Scan for the cell matching the given text and deliver its [x, y] coordinate at center. 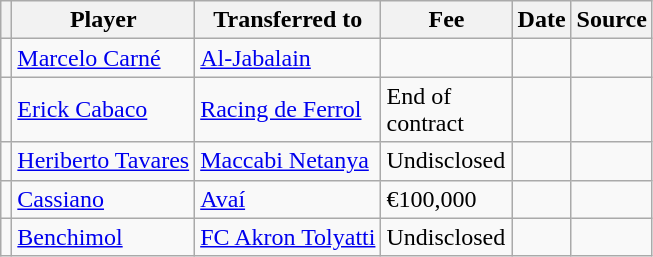
Transferred to [288, 20]
Heriberto Tavares [104, 161]
Date [542, 20]
Erick Cabaco [104, 110]
Source [612, 20]
Marcelo Carné [104, 58]
Benchimol [104, 237]
Al-Jabalain [288, 58]
FC Akron Tolyatti [288, 237]
Avaí [288, 199]
Maccabi Netanya [288, 161]
Cassiano [104, 199]
Fee [446, 20]
Racing de Ferrol [288, 110]
End of contract [446, 110]
Player [104, 20]
€100,000 [446, 199]
